Identify which cell holds the provided text, then report its (X, Y) central coordinate. 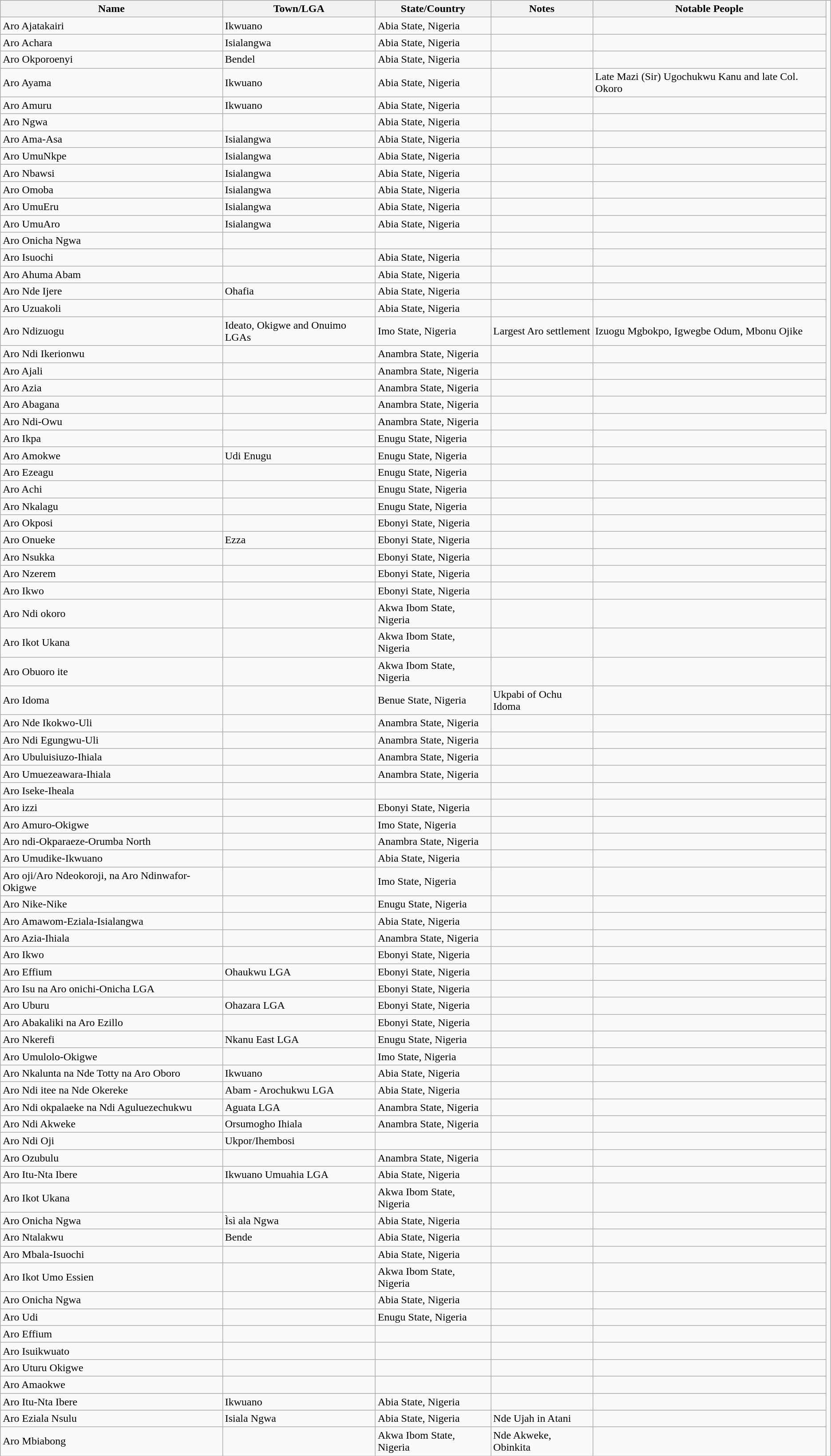
Aro Omoba (111, 190)
Aro Nkerefi (111, 1039)
Aro Isuikwuato (111, 1351)
Aro Okporoenyi (111, 60)
Nde Akweke, Obinkita (542, 1442)
Aro Ahuma Abam (111, 274)
Aro Amaokwe (111, 1384)
Aro Idoma (111, 700)
Aro Mbala-Isuochi (111, 1254)
Aro Ngwa (111, 122)
Aro Ayama (111, 83)
Aro Udi (111, 1317)
Aro Obuoro ite (111, 672)
Aro Ndi Oji (111, 1141)
Aro Uturu Okigwe (111, 1368)
Aro Umulolo-Okigwe (111, 1056)
Ideato, Okigwe and Onuimo LGAs (299, 331)
Izuogu Mgbokpo, Igwegbe Odum, Mbonu Ojike (709, 331)
Aro UmuNkpe (111, 156)
Ohaukwu LGA (299, 972)
Aro Ndi Ikerionwu (111, 354)
Abam - Arochukwu LGA (299, 1090)
Town/LGA (299, 9)
Aro Isu na Aro onichi-Onicha LGA (111, 989)
Aro UmuAro (111, 223)
Aro Iseke-Iheala (111, 791)
Aro Nike-Nike (111, 904)
Aro Nde Ikokwo-Uli (111, 723)
Bendel (299, 60)
Aro Azia (111, 388)
Aro Ubuluisiuzo-Ihiala (111, 757)
Aro Ntalakwu (111, 1237)
Aro Nde Ijere (111, 291)
Aro Nsukka (111, 557)
Aro Uburu (111, 1006)
Aro Isuochi (111, 258)
Isiala Ngwa (299, 1419)
Aro Amokwe (111, 455)
Aro Ndi okoro (111, 614)
Aro Ajali (111, 371)
Aro ndi-Okparaeze-Orumba North (111, 842)
Aro izzi (111, 808)
Ukpor/Ihembosi (299, 1141)
Late Mazi (Sir) Ugochukwu Kanu and late Col. Okoro (709, 83)
Aro Mbiabong (111, 1442)
Aro Ozubulu (111, 1158)
Ohazara LGA (299, 1006)
Aro Nkalagu (111, 506)
Aro Amawom-Eziala-Isialangwa (111, 921)
Notes (542, 9)
Ìsì ala Ngwa (299, 1221)
Benue State, Nigeria (433, 700)
Aro Ikot Umo Essien (111, 1277)
Aro Ndi-Owu (111, 422)
Aguata LGA (299, 1107)
Aro Ama-Asa (111, 139)
Aro Abagana (111, 405)
Aro Onueke (111, 540)
Notable People (709, 9)
Aro Ndi itee na Nde Okereke (111, 1090)
Nde Ujah in Atani (542, 1419)
Aro Ajatakairi (111, 26)
Aro Ezeagu (111, 472)
Aro Ndizuogu (111, 331)
Udi Enugu (299, 455)
Aro Nbawsi (111, 173)
Ezza (299, 540)
Largest Aro settlement (542, 331)
Aro UmuEru (111, 207)
Ukpabi of Ochu Idoma (542, 700)
Aro Ndi Egungwu-Uli (111, 740)
Aro Ndi Akweke (111, 1124)
Aro Amuru (111, 105)
Aro Nkalunta na Nde Totty na Aro Oboro (111, 1073)
Aro Achi (111, 489)
Nkanu East LGA (299, 1039)
Aro Amuro-Okigwe (111, 825)
Aro Ikpa (111, 438)
Aro Achara (111, 43)
Aro Umudike-Ikwuano (111, 859)
Bende (299, 1237)
Aro Nzerem (111, 574)
Aro Eziala Nsulu (111, 1419)
Aro Ndi okpalaeke na Ndi Aguluezechukwu (111, 1107)
Name (111, 9)
Ikwuano Umuahia LGA (299, 1175)
Aro Okposi (111, 523)
Ohafia (299, 291)
Aro Abakaliki na Aro Ezillo (111, 1022)
State/Country (433, 9)
Aro Uzuakoli (111, 308)
Aro oji/Aro Ndeokoroji, na Aro Ndinwafor-Okigwe (111, 881)
Aro Azia-Ihiala (111, 938)
Orsumogho Ihiala (299, 1124)
Aro Umuezeawara-Ihiala (111, 774)
